Scan for the cell matching the given text and deliver its [x, y] coordinate at center. 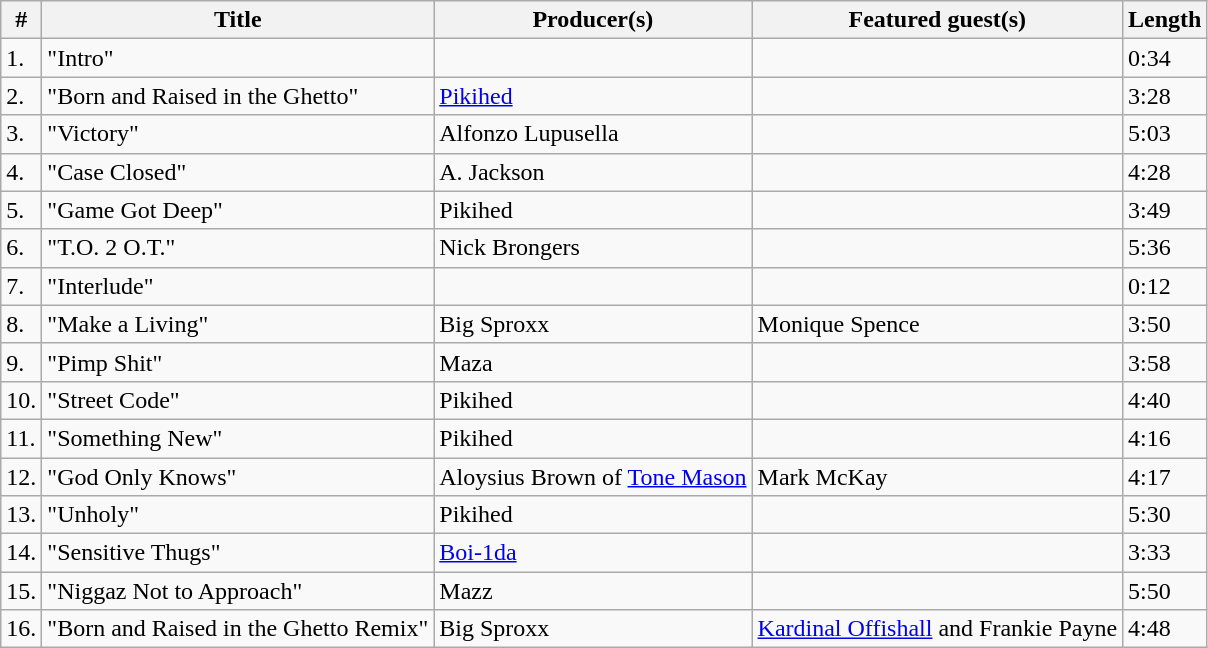
4:16 [1165, 438]
"Something New" [238, 438]
8. [22, 324]
3. [22, 134]
"Make a Living" [238, 324]
3:28 [1165, 96]
"Victory" [238, 134]
"Street Code" [238, 400]
Producer(s) [593, 20]
5. [22, 210]
# [22, 20]
Length [1165, 20]
3:49 [1165, 210]
0:34 [1165, 58]
Mark McKay [938, 477]
5:36 [1165, 248]
4:28 [1165, 172]
16. [22, 629]
15. [22, 591]
5:50 [1165, 591]
Mazz [593, 591]
10. [22, 400]
"Intro" [238, 58]
4. [22, 172]
7. [22, 286]
"Born and Raised in the Ghetto Remix" [238, 629]
"Pimp Shit" [238, 362]
Featured guest(s) [938, 20]
0:12 [1165, 286]
"Sensitive Thugs" [238, 553]
"Born and Raised in the Ghetto" [238, 96]
Alfonzo Lupusella [593, 134]
"T.O. 2 O.T." [238, 248]
"God Only Knows" [238, 477]
"Game Got Deep" [238, 210]
3:50 [1165, 324]
4:48 [1165, 629]
"Case Closed" [238, 172]
5:03 [1165, 134]
3:33 [1165, 553]
"Interlude" [238, 286]
Boi-1da [593, 553]
13. [22, 515]
4:40 [1165, 400]
3:58 [1165, 362]
Monique Spence [938, 324]
"Unholy" [238, 515]
11. [22, 438]
2. [22, 96]
"Niggaz Not to Approach" [238, 591]
Nick Brongers [593, 248]
Aloysius Brown of Tone Mason [593, 477]
14. [22, 553]
Kardinal Offishall and Frankie Payne [938, 629]
A. Jackson [593, 172]
Maza [593, 362]
9. [22, 362]
12. [22, 477]
6. [22, 248]
5:30 [1165, 515]
4:17 [1165, 477]
1. [22, 58]
Title [238, 20]
